Detect which cell encompasses the target text, then output its (x, y) center coordinate. 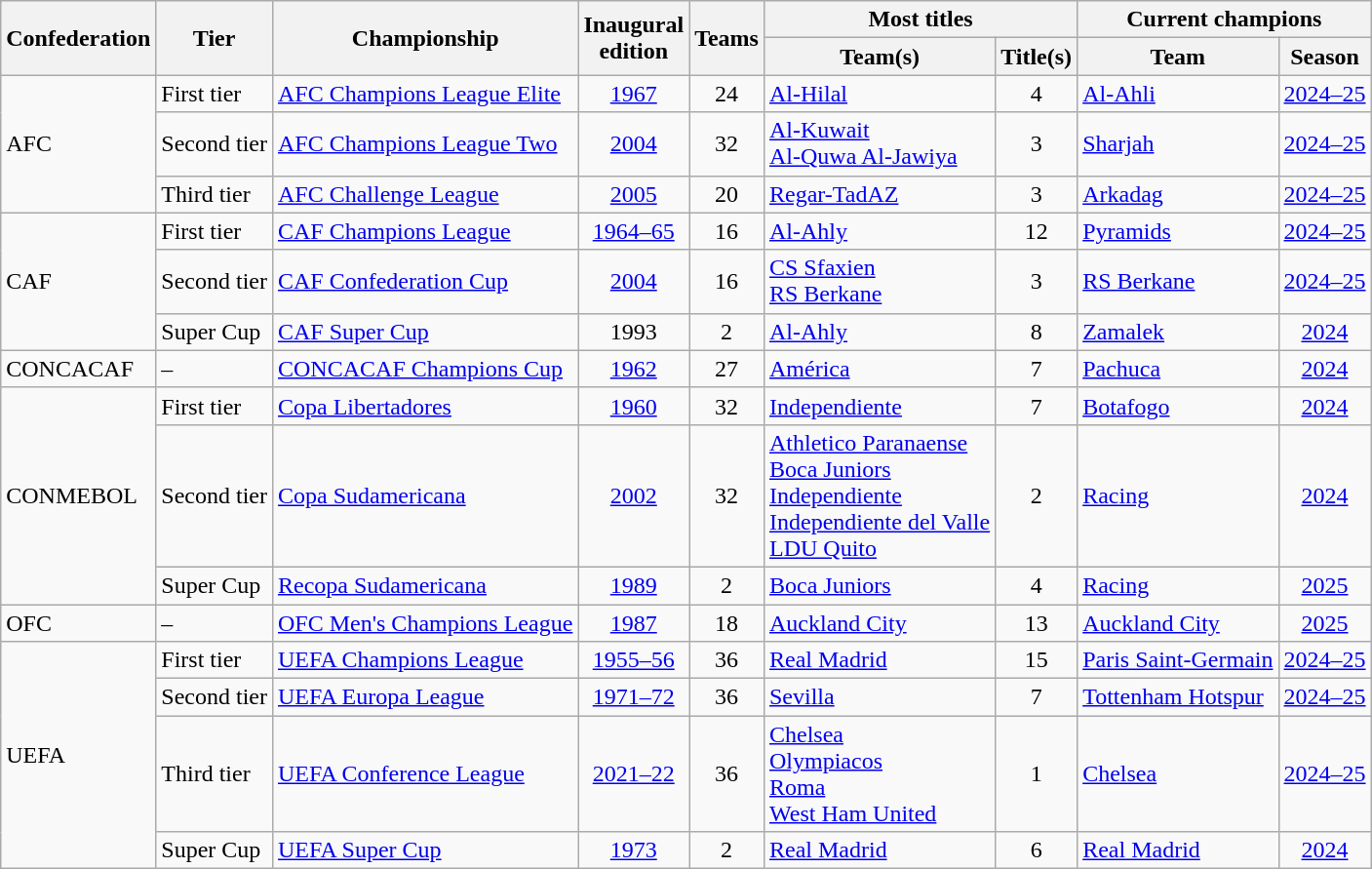
12 (1037, 231)
CONCACAF Champions Cup (425, 369)
CONCACAF (78, 369)
27 (727, 369)
Team (1178, 57)
1967 (634, 94)
Al-Kuwait Al-Quwa Al-Jawiya (880, 144)
CAF Confederation Cup (425, 281)
Pyramids (1178, 231)
CS Sfaxien RS Berkane (880, 281)
UEFA Super Cup (425, 850)
OFC Men's Champions League (425, 623)
2005 (634, 194)
Title(s) (1037, 57)
Al-Ahli (1178, 94)
Pachuca (1178, 369)
Most titles (921, 20)
Recopa Sudamericana (425, 585)
1962 (634, 369)
1960 (634, 406)
UEFA Conference League (425, 774)
1 (1037, 774)
UEFA Europa League (425, 697)
AFC Champions League Elite (425, 94)
1973 (634, 850)
1993 (634, 332)
AFC Challenge League (425, 194)
CAF Super Cup (425, 332)
18 (727, 623)
Current champions (1225, 20)
Championship (425, 38)
Al-Hilal (880, 94)
Copa Libertadores (425, 406)
1971–72 (634, 697)
Inauguraledition (634, 38)
Zamalek (1178, 332)
2002 (634, 495)
Tottenham Hotspur (1178, 697)
Chelsea (1178, 774)
Botafogo (1178, 406)
2021–22 (634, 774)
Boca Juniors (880, 585)
Teams (727, 38)
Arkadag (1178, 194)
Copa Sudamericana (425, 495)
Paris Saint-Germain (1178, 660)
Independiente (880, 406)
13 (1037, 623)
1964–65 (634, 231)
Chelsea Olympiacos Roma West Ham United (880, 774)
América (880, 369)
20 (727, 194)
24 (727, 94)
Team(s) (880, 57)
CONMEBOL (78, 495)
UEFA Champions League (425, 660)
Sharjah (1178, 144)
AFC (78, 144)
UEFA (78, 755)
OFC (78, 623)
CAF (78, 281)
6 (1037, 850)
RS Berkane (1178, 281)
8 (1037, 332)
15 (1037, 660)
Season (1324, 57)
Athletico Paranaense Boca Juniors Independiente Independiente del Valle LDU Quito (880, 495)
Tier (215, 38)
Sevilla (880, 697)
Regar-TadAZ (880, 194)
AFC Champions League Two (425, 144)
CAF Champions League (425, 231)
Confederation (78, 38)
1987 (634, 623)
1989 (634, 585)
1955–56 (634, 660)
